Pinpoint the cell where the given text exists, returning its [X, Y] midpoint coordinate. 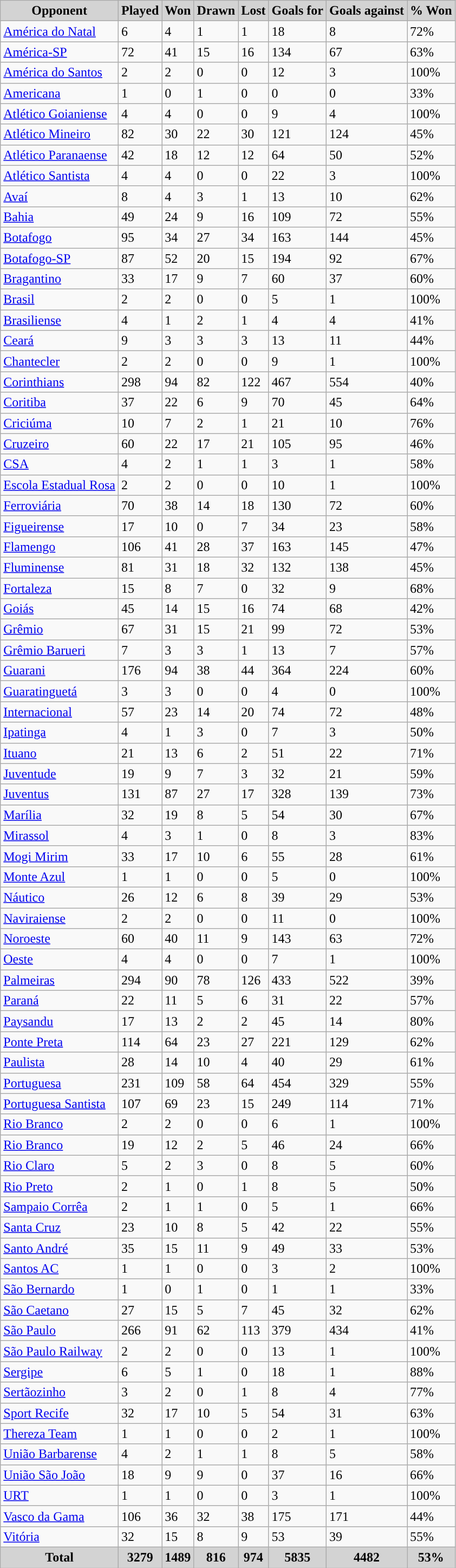
Atlético Paranaense [60, 155]
107 [140, 1104]
União Barbarense [60, 1454]
Portuguesa Santista [60, 1104]
145 [366, 547]
68 [366, 609]
294 [140, 980]
Grêmio Barueri [60, 650]
379 [297, 1331]
454 [297, 1083]
1489 [178, 1557]
Guarani [60, 671]
139 [366, 794]
64% [431, 403]
Vasco da Gama [60, 1516]
48% [431, 712]
Juventude [60, 774]
171 [366, 1516]
105 [297, 444]
249 [297, 1104]
433 [297, 980]
Bragantino [60, 279]
121 [297, 134]
Botafogo-SP [60, 258]
47% [431, 547]
Coritiba [60, 403]
Chantecler [60, 361]
CSA [60, 464]
35 [140, 1248]
URT [60, 1495]
Won [178, 11]
América do Natal [60, 31]
Mogi Mirim [60, 856]
São Caetano [60, 1310]
Grêmio [60, 630]
53 [297, 1537]
5835 [297, 1557]
Monte Azul [60, 877]
São Paulo [60, 1331]
58 [216, 1083]
50 [366, 155]
194 [297, 258]
União São João [60, 1475]
224 [366, 671]
69 [178, 1104]
Drawn [216, 11]
São Paulo Railway [60, 1351]
Sertãozinho [60, 1392]
Atlético Goianiense [60, 114]
266 [140, 1331]
Sampaio Corrêa [60, 1207]
55 [297, 856]
Figueirense [60, 526]
81 [140, 567]
522 [366, 980]
Marília [60, 815]
Paraná [60, 1001]
90 [178, 980]
88% [431, 1372]
Criciúma [60, 423]
Cruzeiro [60, 444]
Goals against [366, 11]
Atlético Mineiro [60, 134]
46 [297, 1145]
Ponte Preta [60, 1042]
113 [253, 1331]
26 [140, 897]
Botafogo [60, 237]
Ceará [60, 341]
92 [366, 258]
816 [216, 1557]
221 [297, 1042]
83% [431, 835]
144 [366, 237]
46% [431, 444]
44 [253, 671]
Bahia [60, 217]
76% [431, 423]
Ituano [60, 753]
Brasil [60, 300]
Flamengo [60, 547]
Atlético Santista [60, 176]
77% [431, 1392]
Fluminense [60, 567]
Goals for [297, 11]
51 [297, 753]
Escola Estadual Rosa [60, 485]
73% [431, 794]
Portuguesa [60, 1083]
434 [366, 1331]
126 [253, 980]
São Bernardo [60, 1290]
Americana [60, 93]
Sergipe [60, 1372]
Palmeiras [60, 980]
Santos AC [60, 1269]
Brasiliense [60, 320]
Guaratinguetá [60, 691]
Goiás [60, 609]
Santa Cruz [60, 1227]
129 [366, 1042]
Noroeste [60, 939]
Sport Recife [60, 1413]
328 [297, 794]
Santo André [60, 1248]
Juventus [60, 794]
329 [366, 1083]
Ipatinga [60, 733]
Ferroviária [60, 506]
Naviraiense [60, 918]
39% [431, 980]
974 [253, 1557]
143 [297, 939]
Opponent [60, 11]
134 [297, 52]
América-SP [60, 52]
40% [431, 382]
554 [366, 382]
Náutico [60, 897]
59% [431, 774]
36 [178, 1516]
99 [297, 630]
124 [366, 134]
Corinthians [60, 382]
Lost [253, 11]
Total [60, 1557]
131 [140, 794]
175 [297, 1516]
176 [140, 671]
Rio Claro [60, 1165]
138 [366, 567]
% Won [431, 11]
132 [297, 567]
78 [216, 980]
80% [431, 1021]
Paulista [60, 1062]
63 [366, 939]
Played [140, 11]
467 [297, 382]
Rio Preto [60, 1186]
42% [431, 609]
130 [297, 506]
364 [297, 671]
Vitória [60, 1537]
Paysandu [60, 1021]
Thereza Team [60, 1434]
Mirassol [60, 835]
68% [431, 588]
Avaí [60, 196]
4482 [366, 1557]
122 [253, 382]
Oeste [60, 960]
52% [431, 155]
62 [216, 1331]
Fortaleza [60, 588]
298 [140, 382]
91 [178, 1331]
231 [140, 1083]
3279 [140, 1557]
57 [140, 712]
Internacional [60, 712]
52 [178, 258]
América do Santos [60, 73]
